Find where the given text appears and provide that cell's center as [X, Y] coordinate. 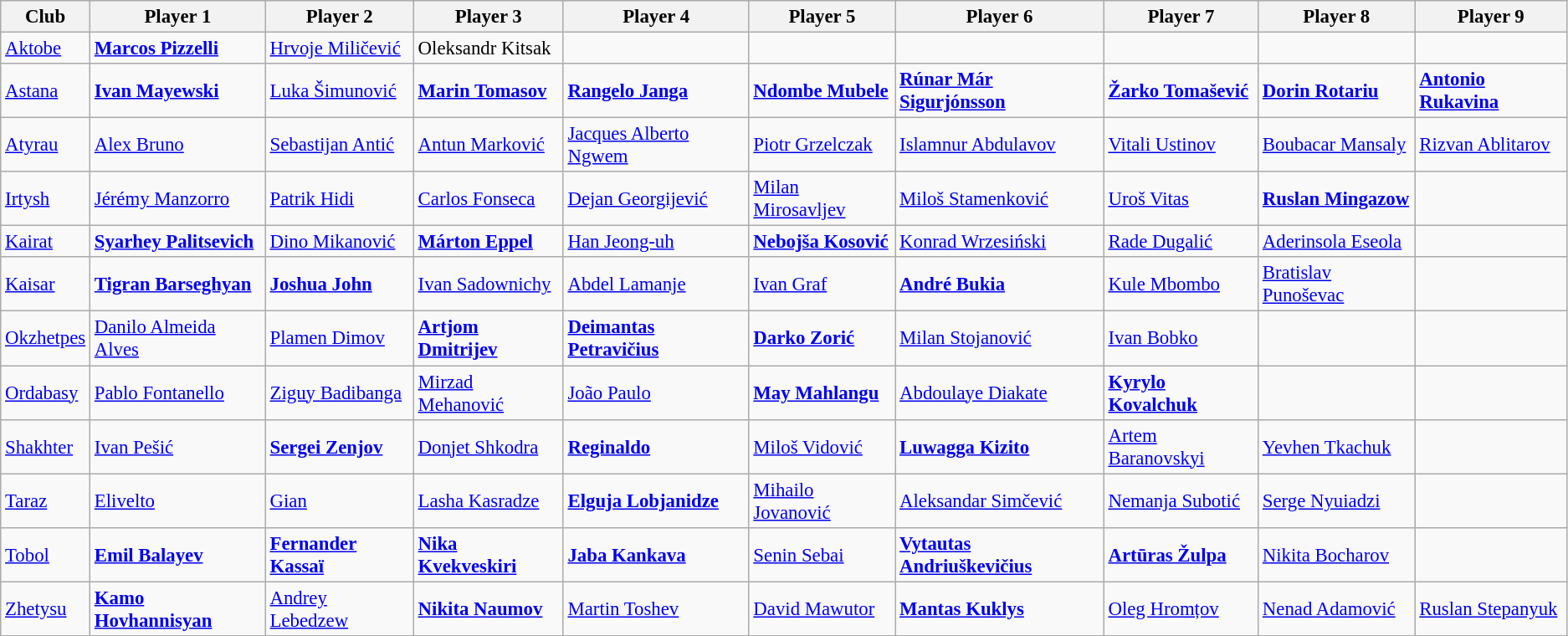
Zhetysu [45, 609]
Danilo Almeida Alves [178, 338]
Boubacar Mansaly [1337, 146]
Donjet Shkodra [489, 447]
André Bukia [999, 285]
Márton Eppel [489, 242]
Antun Marković [489, 146]
Marin Tomasov [489, 90]
Player 4 [656, 17]
Okzhetpes [45, 338]
Ivan Bobko [1181, 338]
Tobol [45, 554]
Andrey Lebedzew [340, 609]
Vitali Ustinov [1181, 146]
Martin Toshev [656, 609]
Nikita Naumov [489, 609]
David Mawutor [822, 609]
Elivelto [178, 500]
Ivan Pešić [178, 447]
Abdoulaye Diakate [999, 393]
Nika Kvekveskiri [489, 554]
Kule Mbombo [1181, 285]
Islamnur Abdulavov [999, 146]
Ivan Mayewski [178, 90]
Bratislav Punoševac [1337, 285]
Nikita Bocharov [1337, 554]
Alex Bruno [178, 146]
Abdel Lamanje [656, 285]
Shakhter [45, 447]
Serge Nyuiadzi [1337, 500]
Gian [340, 500]
Carlos Fonseca [489, 199]
Jérémy Manzorro [178, 199]
Milan Stojanović [999, 338]
Player 9 [1491, 17]
Miloš Stamenković [999, 199]
Aderinsola Eseola [1337, 242]
Luwagga Kizito [999, 447]
Player 1 [178, 17]
Player 7 [1181, 17]
Artūras Žulpa [1181, 554]
Emil Balayev [178, 554]
Atyrau [45, 146]
Nenad Adamović [1337, 609]
Oleksandr Kitsak [489, 49]
Yevhen Tkachuk [1337, 447]
Ruslan Mingazow [1337, 199]
Rizvan Ablitarov [1491, 146]
Miloš Vidović [822, 447]
Tigran Barseghyan [178, 285]
Mantas Kuklys [999, 609]
Luka Šimunović [340, 90]
Rangelo Janga [656, 90]
Dino Mikanović [340, 242]
Aleksandar Simčević [999, 500]
Plamen Dimov [340, 338]
Mirzad Mehanović [489, 393]
Deimantas Petravičius [656, 338]
Artem Baranovskyi [1181, 447]
Astana [45, 90]
Elguja Lobjanidze [656, 500]
Kamo Hovhannisyan [178, 609]
Patrik Hidi [340, 199]
Player 6 [999, 17]
Ziguy Badibanga [340, 393]
Joshua John [340, 285]
Player 5 [822, 17]
Syarhey Palitsevich [178, 242]
Mihailo Jovanović [822, 500]
Uroš Vitas [1181, 199]
Irtysh [45, 199]
Piotr Grzelczak [822, 146]
Kyrylo Kovalchuk [1181, 393]
Reginaldo [656, 447]
Sergei Zenjov [340, 447]
Ivan Sadownichy [489, 285]
Kaisar [45, 285]
Rade Dugalić [1181, 242]
Player 8 [1337, 17]
Sebastijan Antić [340, 146]
Antonio Rukavina [1491, 90]
Lasha Kasradze [489, 500]
Artjom Dmitrijev [489, 338]
Oleg Hromțov [1181, 609]
Player 3 [489, 17]
Marcos Pizzelli [178, 49]
Senin Sebai [822, 554]
Ivan Graf [822, 285]
Player 2 [340, 17]
Club [45, 17]
Han Jeong-uh [656, 242]
Ordabasy [45, 393]
Vytautas Andriuškevičius [999, 554]
João Paulo [656, 393]
Nebojša Kosović [822, 242]
Ndombe Mubele [822, 90]
Darko Zorić [822, 338]
Jacques Alberto Ngwem [656, 146]
Žarko Tomašević [1181, 90]
Rúnar Már Sigurjónsson [999, 90]
Taraz [45, 500]
Milan Mirosavljev [822, 199]
Pablo Fontanello [178, 393]
Kairat [45, 242]
Fernander Kassaï [340, 554]
Konrad Wrzesiński [999, 242]
Aktobe [45, 49]
Hrvoje Miličević [340, 49]
Nemanja Subotić [1181, 500]
Dorin Rotariu [1337, 90]
May Mahlangu [822, 393]
Ruslan Stepanyuk [1491, 609]
Dejan Georgijević [656, 199]
Jaba Kankava [656, 554]
